Locate the cell with the specified text and output its (X, Y) center coordinate. 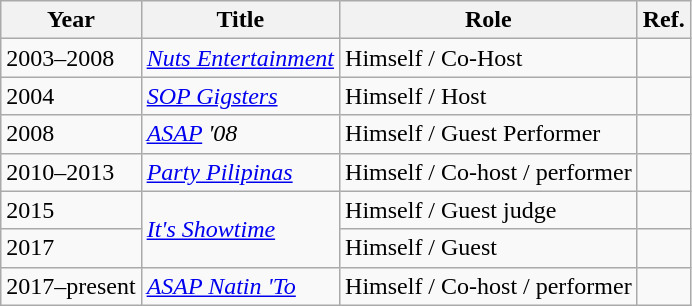
Himself / Guest judge (489, 210)
ASAP Natin 'To (240, 286)
Ref. (664, 20)
Year (71, 20)
2008 (71, 134)
ASAP '08 (240, 134)
It's Showtime (240, 229)
Himself / Guest Performer (489, 134)
SOP Gigsters (240, 96)
Himself / Host (489, 96)
Himself / Co-Host (489, 58)
Nuts Entertainment (240, 58)
2015 (71, 210)
2004 (71, 96)
Himself / Guest (489, 248)
2017 (71, 248)
Party Pilipinas (240, 172)
2003–2008 (71, 58)
Role (489, 20)
2010–2013 (71, 172)
Title (240, 20)
2017–present (71, 286)
